Find where the given text appears and provide that cell's center as [x, y] coordinate. 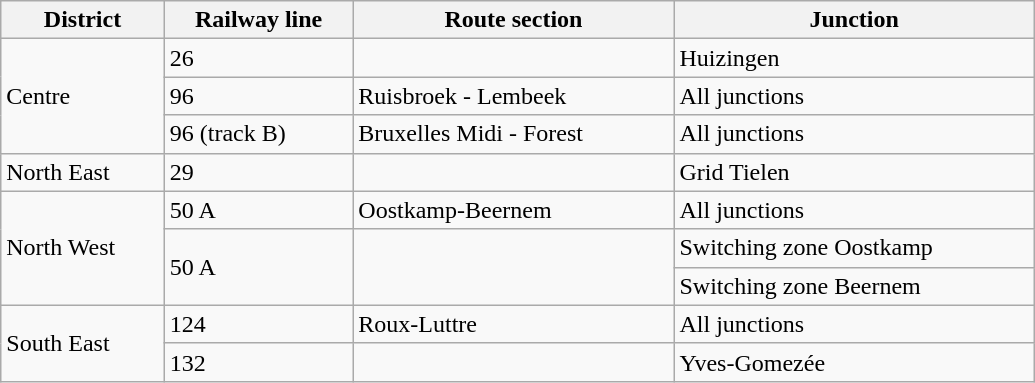
Switching zone Oostkamp [854, 248]
Bruxelles Midi - Forest [514, 134]
North West [83, 248]
Roux-Luttre [514, 324]
Switching zone Beernem [854, 286]
North East [83, 172]
Grid Tielen [854, 172]
132 [258, 362]
Route section [514, 20]
South East [83, 343]
Huizingen [854, 58]
26 [258, 58]
96 (track B) [258, 134]
District [83, 20]
Centre [83, 96]
Oostkamp-Beernem [514, 210]
Ruisbroek - Lembeek [514, 96]
96 [258, 96]
Yves-Gomezée [854, 362]
Junction [854, 20]
29 [258, 172]
Railway line [258, 20]
124 [258, 324]
